Output the (x, y) coordinate of the center of the cell containing the given text.  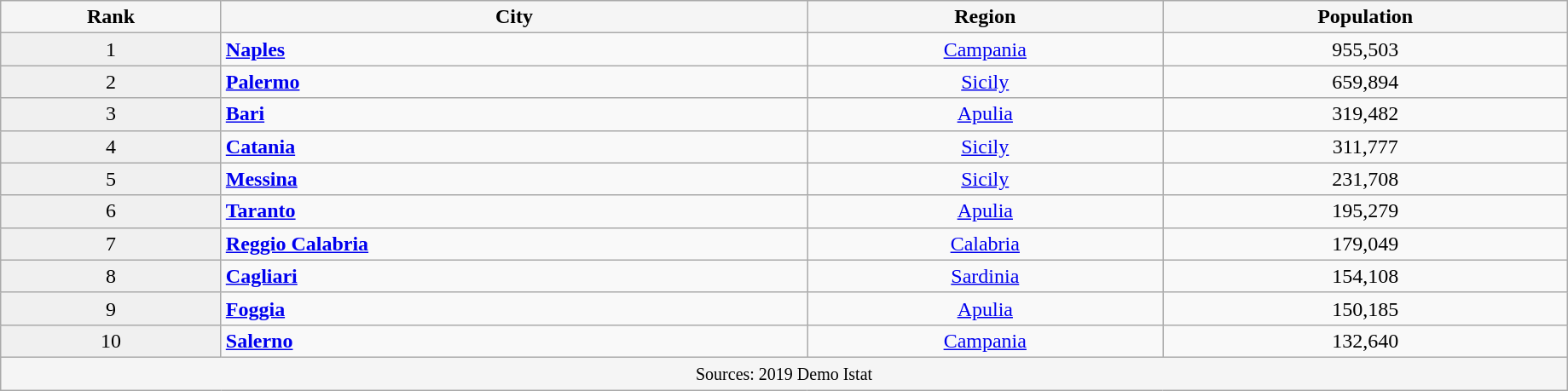
Region (986, 17)
Cagliari (513, 276)
Naples (513, 49)
Palermo (513, 82)
8 (111, 276)
2 (111, 82)
659,894 (1365, 82)
195,279 (1365, 211)
7 (111, 244)
Catania (513, 147)
Rank (111, 17)
Messina (513, 179)
Sardinia (986, 276)
6 (111, 211)
Bari (513, 114)
Sources: 2019 Demo Istat (784, 373)
9 (111, 308)
1 (111, 49)
Calabria (986, 244)
319,482 (1365, 114)
132,640 (1365, 341)
150,185 (1365, 308)
Salerno (513, 341)
3 (111, 114)
311,777 (1365, 147)
Foggia (513, 308)
231,708 (1365, 179)
4 (111, 147)
10 (111, 341)
5 (111, 179)
City (513, 17)
179,049 (1365, 244)
Population (1365, 17)
Taranto (513, 211)
Reggio Calabria (513, 244)
154,108 (1365, 276)
955,503 (1365, 49)
